Search for the cell housing the specified text and yield its (x, y) center coordinate. 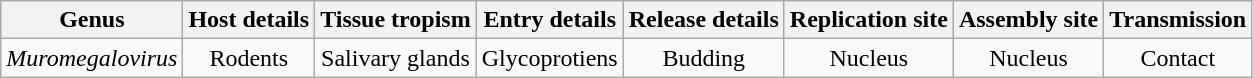
Muromegalovirus (92, 58)
Replication site (868, 20)
Release details (704, 20)
Entry details (550, 20)
Transmission (1178, 20)
Glycoprotiens (550, 58)
Contact (1178, 58)
Rodents (249, 58)
Host details (249, 20)
Genus (92, 20)
Assembly site (1028, 20)
Budding (704, 58)
Tissue tropism (396, 20)
Salivary glands (396, 58)
